Detect which cell encompasses the target text, then output its [X, Y] center coordinate. 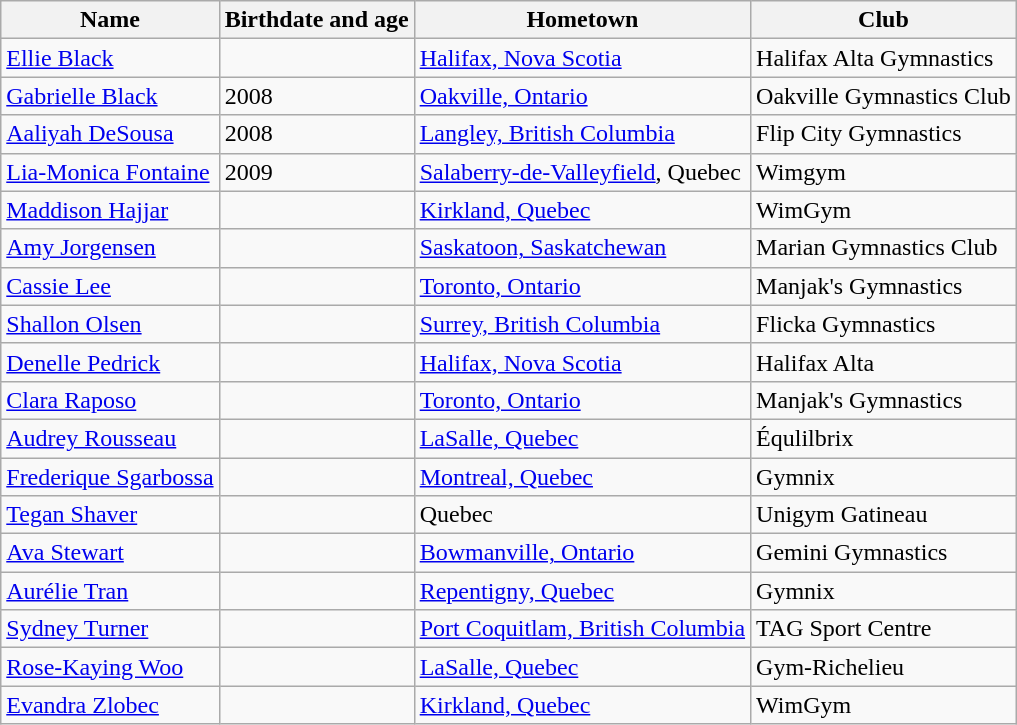
Audrey Rousseau [110, 438]
Salaberry-de-Valleyfield, Quebec [582, 172]
Maddison Hajjar [110, 210]
Clara Raposo [110, 400]
Oakville Gymnastics Club [884, 96]
Unigym Gatineau [884, 515]
Aurélie Tran [110, 591]
Gym-Richelieu [884, 667]
Amy Jorgensen [110, 248]
Flicka Gymnastics [884, 324]
Quebec [582, 515]
Marian Gymnastics Club [884, 248]
Aaliyah DeSousa [110, 134]
Tegan Shaver [110, 515]
Port Coquitlam, British Columbia [582, 629]
Halifax Alta Gymnastics [884, 58]
Hometown [582, 20]
Ava Stewart [110, 553]
Evandra Zlobec [110, 705]
Saskatoon, Saskatchewan [582, 248]
Shallon Olsen [110, 324]
Wimgym [884, 172]
Équlilbrix [884, 438]
Montreal, Quebec [582, 477]
Halifax Alta [884, 362]
Repentigny, Quebec [582, 591]
Birthdate and age [316, 20]
Bowmanville, Ontario [582, 553]
Surrey, British Columbia [582, 324]
Denelle Pedrick [110, 362]
Langley, British Columbia [582, 134]
Rose-Kaying Woo [110, 667]
Flip City Gymnastics [884, 134]
Ellie Black [110, 58]
Name [110, 20]
Gemini Gymnastics [884, 553]
Oakville, Ontario [582, 96]
Gabrielle Black [110, 96]
Lia-Monica Fontaine [110, 172]
Frederique Sgarbossa [110, 477]
TAG Sport Centre [884, 629]
Sydney Turner [110, 629]
2009 [316, 172]
Cassie Lee [110, 286]
Club [884, 20]
